Detect which cell encompasses the target text, then output its (X, Y) center coordinate. 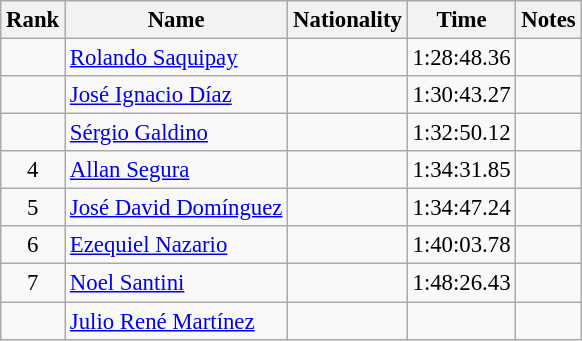
1:32:50.12 (462, 133)
4 (33, 170)
1:34:31.85 (462, 170)
1:34:47.24 (462, 208)
6 (33, 245)
Ezequiel Nazario (176, 245)
Noel Santini (176, 283)
7 (33, 283)
José Ignacio Díaz (176, 95)
Rolando Saquipay (176, 58)
Sérgio Galdino (176, 133)
Name (176, 20)
Julio René Martínez (176, 321)
José David Domínguez (176, 208)
1:40:03.78 (462, 245)
Rank (33, 20)
1:30:43.27 (462, 95)
1:48:26.43 (462, 283)
Allan Segura (176, 170)
Nationality (348, 20)
1:28:48.36 (462, 58)
5 (33, 208)
Notes (548, 20)
Time (462, 20)
